Search for the cell housing the specified text and yield its [x, y] center coordinate. 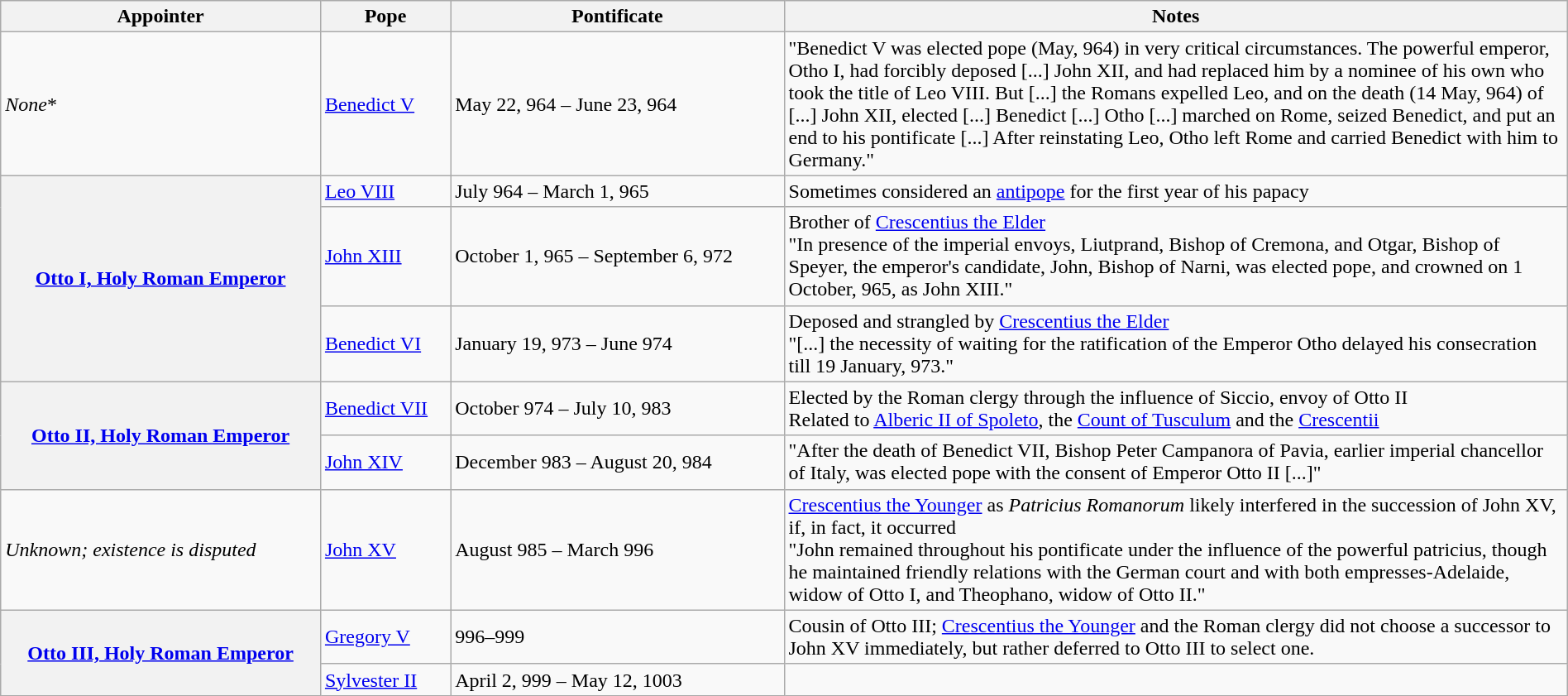
Sometimes considered an antipope for the first year of his papacy [1176, 191]
April 2, 999 – May 12, 1003 [617, 679]
August 985 – March 996 [617, 550]
John XV [385, 550]
Benedict VII [385, 409]
October 974 – July 10, 983 [617, 409]
Notes [1176, 17]
Otto II, Holy Roman Emperor [160, 435]
Otto I, Holy Roman Emperor [160, 278]
May 22, 964 – June 23, 964 [617, 104]
October 1, 965 – September 6, 972 [617, 257]
John XIV [385, 462]
January 19, 973 – June 974 [617, 343]
Unknown; existence is disputed [160, 550]
Gregory V [385, 637]
Otto III, Holy Roman Emperor [160, 652]
Benedict V [385, 104]
None* [160, 104]
Sylvester II [385, 679]
July 964 – March 1, 965 [617, 191]
996–999 [617, 637]
Appointer [160, 17]
December 983 – August 20, 984 [617, 462]
Benedict VI [385, 343]
Pope [385, 17]
Pontificate [617, 17]
Leo VIII [385, 191]
John XIII [385, 257]
